Return the [x, y] coordinate for the center point of the cell that contains the specified text.  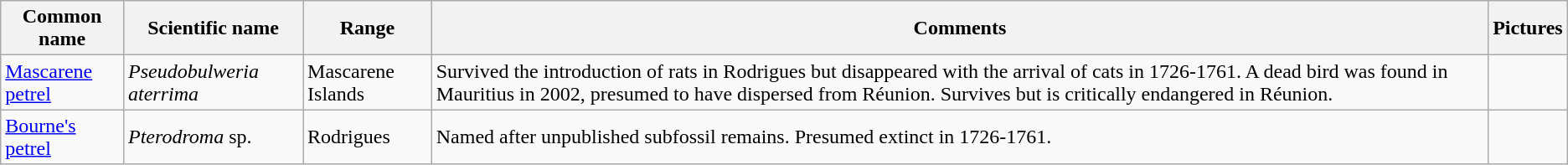
Pseudobulweria aterrima [213, 82]
Comments [960, 28]
Bourne's petrel [62, 137]
Pterodroma sp. [213, 137]
Range [368, 28]
Pictures [1528, 28]
Mascarene Islands [368, 82]
Mascarene petrel [62, 82]
Common name [62, 28]
Named after unpublished subfossil remains. Presumed extinct in 1726-1761. [960, 137]
Rodrigues [368, 137]
Scientific name [213, 28]
